Return (X, Y) of the center of cell containing provided text 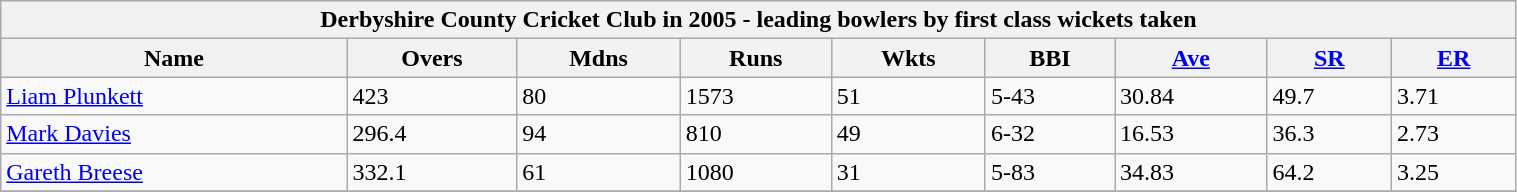
296.4 (432, 134)
Mark Davies (174, 134)
Wkts (908, 58)
5-43 (1050, 96)
Gareth Breese (174, 172)
34.83 (1190, 172)
3.71 (1454, 96)
30.84 (1190, 96)
810 (756, 134)
16.53 (1190, 134)
31 (908, 172)
Name (174, 58)
Derbyshire County Cricket Club in 2005 - leading bowlers by first class wickets taken (758, 20)
3.25 (1454, 172)
2.73 (1454, 134)
Ave (1190, 58)
94 (599, 134)
61 (599, 172)
64.2 (1329, 172)
SR (1329, 58)
80 (599, 96)
51 (908, 96)
332.1 (432, 172)
BBI (1050, 58)
Runs (756, 58)
ER (1454, 58)
Mdns (599, 58)
6-32 (1050, 134)
49.7 (1329, 96)
49 (908, 134)
1573 (756, 96)
423 (432, 96)
Liam Plunkett (174, 96)
5-83 (1050, 172)
36.3 (1329, 134)
Overs (432, 58)
1080 (756, 172)
